Detect which cell encompasses the target text, then output its (x, y) center coordinate. 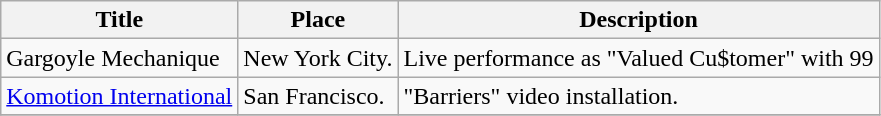
"Barriers" video installation. (638, 96)
Komotion International (120, 96)
San Francisco. (318, 96)
Description (638, 20)
Title (120, 20)
Live performance as "Valued Cu$tomer" with 99 (638, 58)
Place (318, 20)
Gargoyle Mechanique (120, 58)
New York City. (318, 58)
